Return the (X, Y) coordinate for the center point of the cell that contains the specified text.  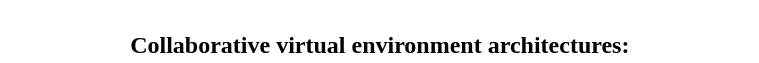
Collaborative virtual environment architectures: (380, 32)
